From the cell containing the given text, extract its center point as (x, y) coordinate. 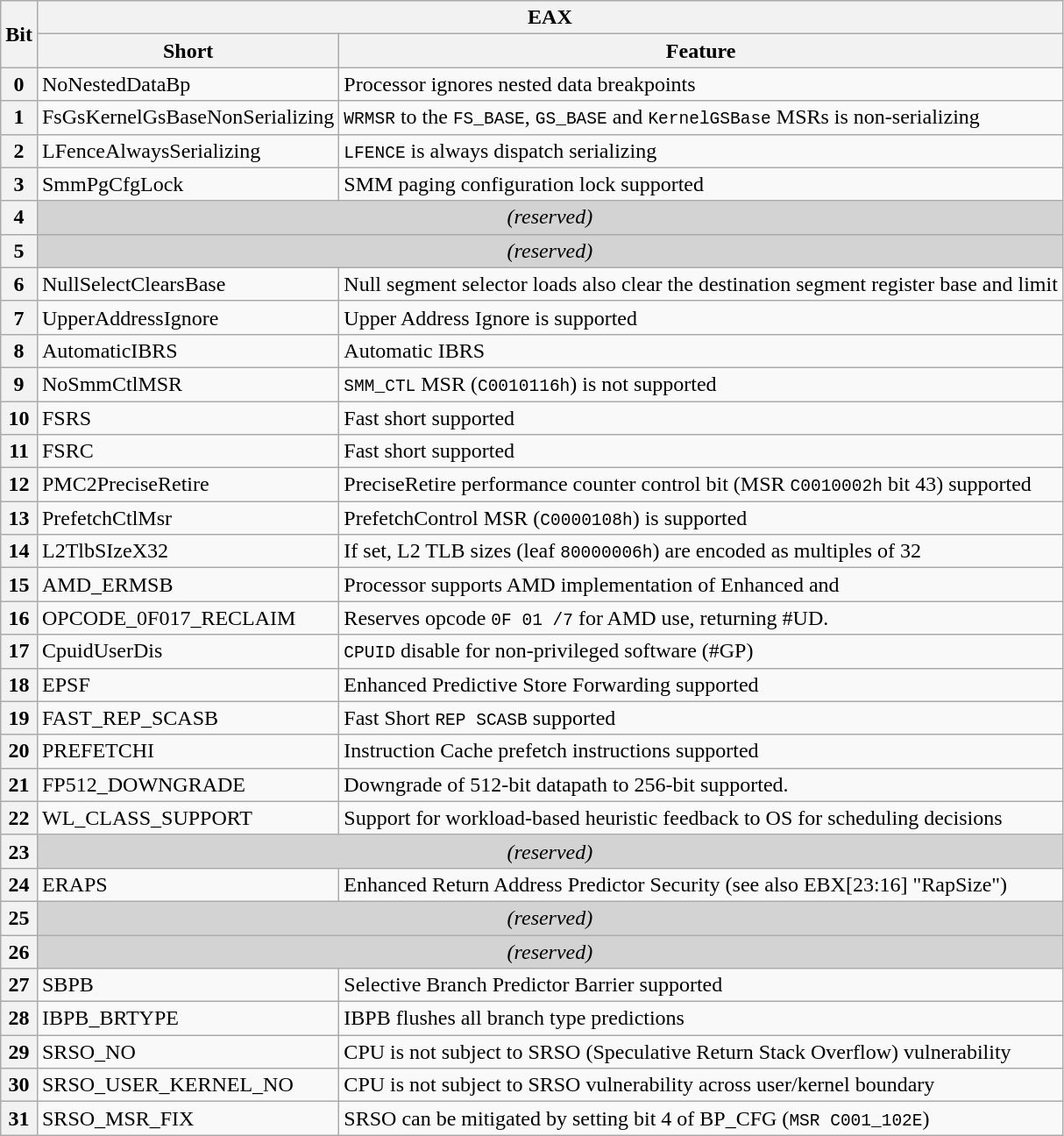
20 (19, 751)
21 (19, 785)
Bit (19, 34)
15 (19, 585)
L2TlbSIzeX32 (188, 551)
24 (19, 884)
NoNestedDataBp (188, 84)
PMC2Precise­Retire (188, 485)
LFENCE is always dispatch serializing (701, 151)
Fast Short REP SCASB supported (701, 718)
30 (19, 1085)
3 (19, 184)
0 (19, 84)
10 (19, 418)
4 (19, 217)
AutomaticIBRS (188, 351)
FAST_REP_SCASB (188, 718)
Null segment selector loads also clear the destination segment register base and limit (701, 284)
9 (19, 384)
6 (19, 284)
SMM paging configuration lock supported (701, 184)
NullSelect­ClearsBase (188, 284)
Upper Address Ignore is supported (701, 317)
23 (19, 851)
Support for workload-based heuristic feedback to OS for scheduling decisions (701, 818)
SRSO_MSR_FIX (188, 1118)
FSRC (188, 451)
CPU is not subject to SRSO (Speculative Return Stack Overflow) vulnerability (701, 1052)
LFenceAlways­Serializing (188, 151)
16 (19, 618)
11 (19, 451)
EPSF (188, 685)
Selective Branch Predictor Barrier supported (701, 985)
PreciseRetire performance counter control bit (MSR C0010002h bit 43) supported (701, 485)
Processor supports AMD implementation of Enhanced and (701, 585)
Enhanced Return Address Predictor Security (see also EBX[23:16] "RapSize") (701, 884)
14 (19, 551)
SRSO_USER_­KERNEL_NO (188, 1085)
SMM_CTL MSR (C0010116h) is not supported (701, 384)
FsGsKernelGsBase­NonSerializing (188, 117)
WL_CLASS_­SUPPORT (188, 818)
UpperAddress­Ignore (188, 317)
CPU is not subject to SRSO vulnerability across user/kernel boundary (701, 1085)
If set, L2 TLB sizes (leaf 80000006h) are encoded as multiples of 32 (701, 551)
WRMSR to the FS_BASE, GS_BASE and KernelGSBase MSRs is non-serializing (701, 117)
25 (19, 918)
ERAPS (188, 884)
29 (19, 1052)
SRSO can be mitigated by setting bit 4 of BP_CFG (MSR C001_102E) (701, 1118)
PrefetchControl MSR (C0000108h) is supported (701, 518)
8 (19, 351)
5 (19, 251)
1 (19, 117)
27 (19, 985)
NoSmmCtlMSR (188, 384)
18 (19, 685)
FSRS (188, 418)
PREFETCHI (188, 751)
28 (19, 1019)
FP512_­DOWNGRADE (188, 785)
SRSO_NO (188, 1052)
OPCODE_0F017_­RECLAIM (188, 618)
Processor ignores nested data breakpoints (701, 84)
SmmPgCfgLock (188, 184)
CpuidUserDis (188, 651)
PrefetchCtlMsr (188, 518)
Enhanced Predictive Store Forwarding supported (701, 685)
Short (188, 51)
7 (19, 317)
Reserves opcode 0F 01 /7 for AMD use, returning #UD. (701, 618)
Instruction Cache prefetch instructions supported (701, 751)
17 (19, 651)
Feature (701, 51)
31 (19, 1118)
19 (19, 718)
IBPB flushes all branch type predictions (701, 1019)
AMD_ERMSB (188, 585)
13 (19, 518)
IBPB_BRTYPE (188, 1019)
CPUID disable for non-privileged software (#GP) (701, 651)
Downgrade of 512-bit datapath to 256-bit supported. (701, 785)
EAX (550, 18)
SBPB (188, 985)
2 (19, 151)
26 (19, 951)
22 (19, 818)
Automatic IBRS (701, 351)
12 (19, 485)
